Detect which cell encompasses the target text, then output its [X, Y] center coordinate. 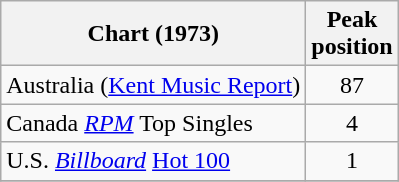
U.S. Billboard Hot 100 [154, 161]
1 [352, 161]
Australia (Kent Music Report) [154, 85]
Chart (1973) [154, 34]
4 [352, 123]
Canada RPM Top Singles [154, 123]
87 [352, 85]
Peakposition [352, 34]
